Return the [x, y] coordinate for the center point of the cell that contains the specified text.  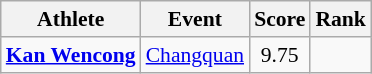
9.75 [280, 55]
Rank [340, 19]
Changquan [195, 55]
Score [280, 19]
Athlete [71, 19]
Kan Wencong [71, 55]
Event [195, 19]
